Output the [X, Y] coordinate of the center of the cell containing the given text.  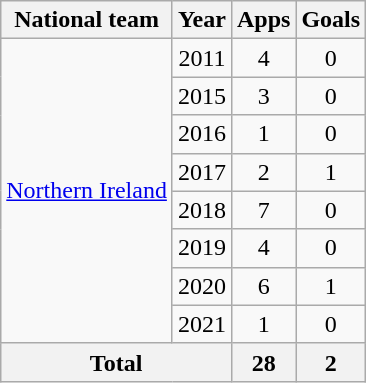
6 [263, 286]
2015 [202, 96]
Year [202, 20]
2017 [202, 172]
2019 [202, 248]
Total [116, 362]
Goals [331, 20]
Northern Ireland [87, 191]
2011 [202, 58]
3 [263, 96]
2021 [202, 324]
7 [263, 210]
28 [263, 362]
Apps [263, 20]
National team [87, 20]
2020 [202, 286]
2016 [202, 134]
2018 [202, 210]
